Determine the (X, Y) coordinate at the center of the cell enclosing the given text.  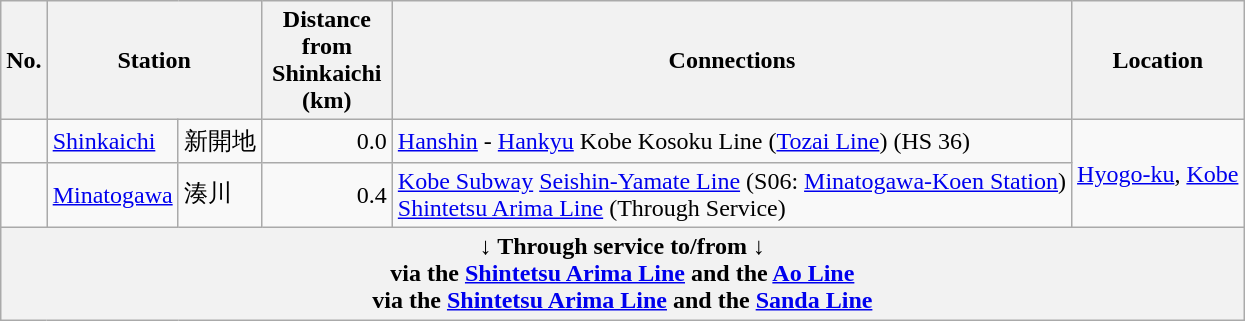
Station (154, 60)
↓ Through service to/from ↓ via the Shintetsu Arima Line and the Ao Line via the Shintetsu Arima Line and the Sanda Line (622, 273)
Hyogo-ku, Kobe (1158, 174)
Location (1158, 60)
新開地 (220, 142)
Connections (732, 60)
Hanshin - Hankyu Kobe Kosoku Line (Tozai Line) (HS 36) (732, 142)
Minatogawa (112, 194)
Kobe Subway Seishin-Yamate Line (S06: Minatogawa-Koen Station) Shintetsu Arima Line (Through Service) (732, 194)
0.0 (326, 142)
湊川 (220, 194)
0.4 (326, 194)
Distance from Shinkaichi (km) (326, 60)
No. (24, 60)
Shinkaichi (112, 142)
